Detect which cell encompasses the target text, then output its (X, Y) center coordinate. 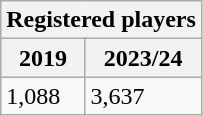
3,637 (143, 96)
1,088 (43, 96)
Registered players (102, 20)
2019 (43, 58)
2023/24 (143, 58)
